Return the [x, y] coordinate for the center point of the cell that contains the specified text.  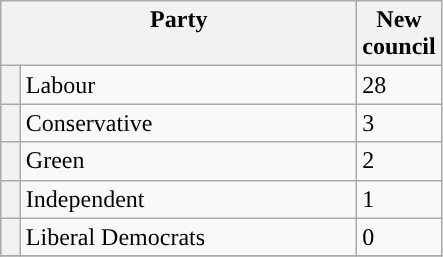
3 [399, 123]
Conservative [188, 123]
0 [399, 237]
1 [399, 199]
28 [399, 85]
Party [179, 34]
Liberal Democrats [188, 237]
2 [399, 161]
Independent [188, 199]
Labour [188, 85]
Green [188, 161]
New council [399, 34]
